Find where the given text appears and provide that cell's center as [X, Y] coordinate. 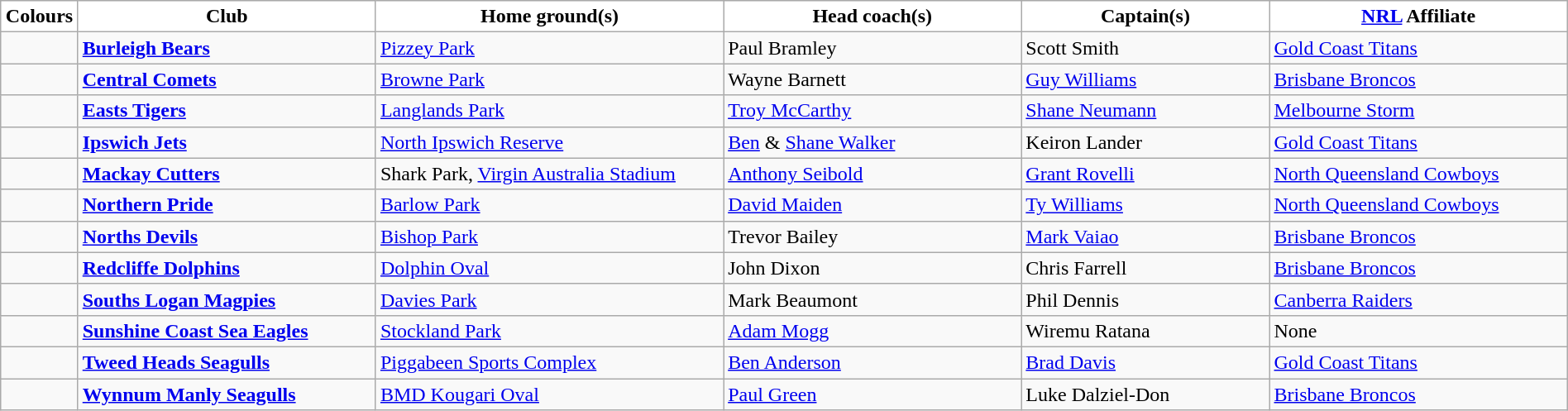
Melbourne Storm [1418, 111]
Barlow Park [549, 205]
BMD Kougari Oval [549, 394]
Ben Anderson [872, 362]
Trevor Bailey [872, 237]
Piggabeen Sports Complex [549, 362]
Stockland Park [549, 331]
Burleigh Bears [227, 48]
Mark Vaiao [1145, 237]
Central Comets [227, 79]
Chris Farrell [1145, 268]
Northern Pride [227, 205]
Guy Williams [1145, 79]
Ben & Shane Walker [872, 142]
Ipswich Jets [227, 142]
Anthony Seibold [872, 174]
John Dixon [872, 268]
None [1418, 331]
Shark Park, Virgin Australia Stadium [549, 174]
Easts Tigers [227, 111]
Mark Beaumont [872, 299]
Sunshine Coast Sea Eagles [227, 331]
Captain(s) [1145, 17]
Paul Bramley [872, 48]
Norths Devils [227, 237]
Scott Smith [1145, 48]
Souths Logan Magpies [227, 299]
Langlands Park [549, 111]
Head coach(s) [872, 17]
Pizzey Park [549, 48]
Wiremu Ratana [1145, 331]
Mackay Cutters [227, 174]
Adam Mogg [872, 331]
Home ground(s) [549, 17]
Troy McCarthy [872, 111]
Bishop Park [549, 237]
Dolphin Oval [549, 268]
Wayne Barnett [872, 79]
Redcliffe Dolphins [227, 268]
Davies Park [549, 299]
Phil Dennis [1145, 299]
Tweed Heads Seagulls [227, 362]
Ty Williams [1145, 205]
Wynnum Manly Seagulls [227, 394]
Keiron Lander [1145, 142]
Colours [40, 17]
Shane Neumann [1145, 111]
Brad Davis [1145, 362]
North Ipswich Reserve [549, 142]
Grant Rovelli [1145, 174]
David Maiden [872, 205]
Paul Green [872, 394]
Luke Dalziel-Don [1145, 394]
Canberra Raiders [1418, 299]
Browne Park [549, 79]
NRL Affiliate [1418, 17]
Club [227, 17]
